Return (x, y) of the center of cell containing provided text 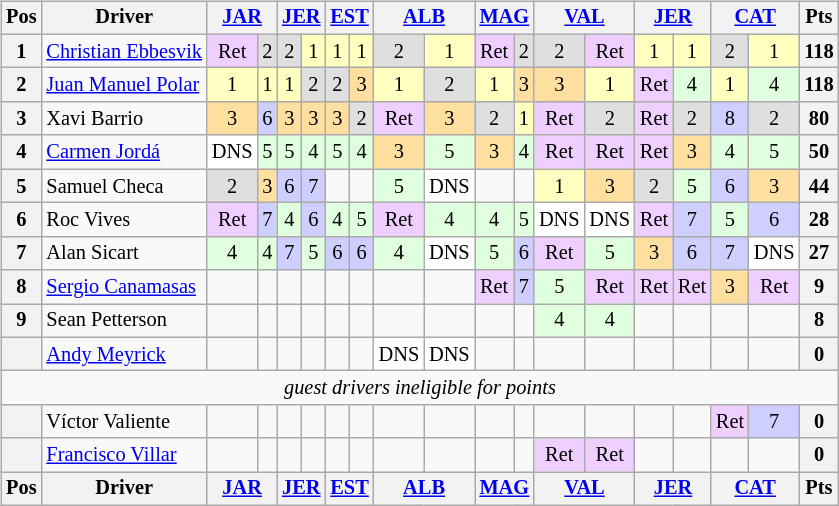
Samuel Checa (124, 186)
Christian Ebbesvik (124, 51)
Andy Meyrick (124, 354)
Xavi Barrio (124, 119)
Alan Sicart (124, 253)
Sergio Canamasas (124, 287)
Juan Manuel Polar (124, 85)
Roc Vives (124, 220)
27 (818, 253)
guest drivers ineligible for points (420, 388)
Francisco Villar (124, 455)
28 (818, 220)
Carmen Jordá (124, 152)
50 (818, 152)
44 (818, 186)
80 (818, 119)
Víctor Valiente (124, 422)
Sean Petterson (124, 321)
